For the text-containing cell, return its midpoint in [X, Y] coordinate format. 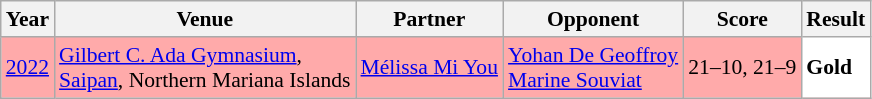
Opponent [593, 19]
Score [742, 19]
Gold [836, 68]
Year [28, 19]
Mélissa Mi You [430, 68]
21–10, 21–9 [742, 68]
Gilbert C. Ada Gymnasium,Saipan, Northern Mariana Islands [204, 68]
Venue [204, 19]
2022 [28, 68]
Partner [430, 19]
Result [836, 19]
Yohan De Geoffroy Marine Souviat [593, 68]
